Scan for the cell matching the given text and deliver its (X, Y) coordinate at center. 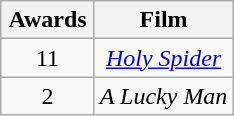
Awards (48, 20)
A Lucky Man (164, 96)
11 (48, 58)
2 (48, 96)
Holy Spider (164, 58)
Film (164, 20)
